Scan for the cell matching the given text and deliver its [X, Y] coordinate at center. 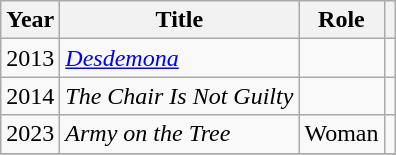
2014 [30, 96]
Woman [342, 134]
The Chair Is Not Guilty [180, 96]
2013 [30, 58]
Army on the Tree [180, 134]
2023 [30, 134]
Role [342, 20]
Title [180, 20]
Year [30, 20]
Desdemona [180, 58]
